Locate the cell with the specified text and output its [X, Y] center coordinate. 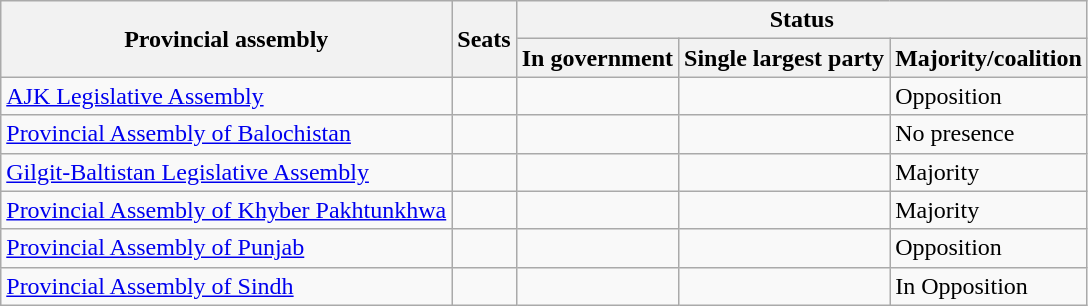
Majority/coalition [989, 58]
Provincial Assembly of Balochistan [226, 134]
Provincial Assembly of Sindh [226, 286]
Provincial Assembly of Punjab [226, 248]
Gilgit-Baltistan Legislative Assembly [226, 172]
In Opposition [989, 286]
AJK Legislative Assembly [226, 96]
Status [802, 20]
Provincial assembly [226, 39]
Seats [484, 39]
In government [597, 58]
Single largest party [784, 58]
No presence [989, 134]
Provincial Assembly of Khyber Pakhtunkhwa [226, 210]
